Return [X, Y] of the center of cell containing provided text 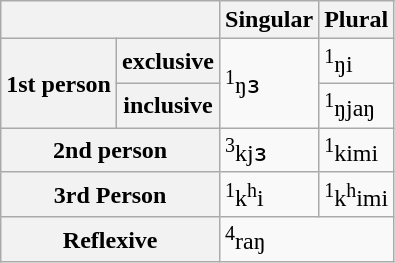
1kimi [356, 150]
inclusive [168, 106]
exclusive [168, 62]
1khimi [356, 194]
2nd person [110, 150]
3rd Person [110, 194]
Reflexive [110, 240]
Singular [270, 20]
1ŋjaŋ [356, 106]
1khi [270, 194]
1st person [59, 84]
3kjɜ [270, 150]
Plural [356, 20]
1ŋi [356, 62]
4raŋ [307, 240]
1ŋɜ [270, 84]
